For the text-containing cell, return its midpoint in (x, y) coordinate format. 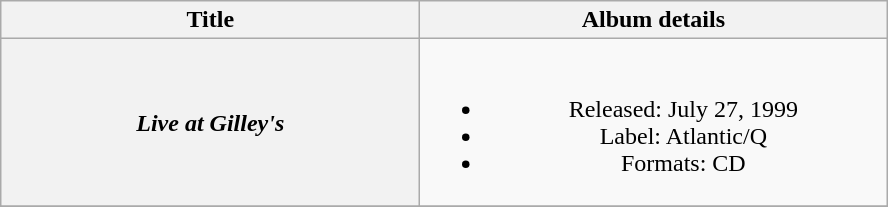
Title (210, 20)
Live at Gilley's (210, 122)
Album details (654, 20)
Released: July 27, 1999Label: Atlantic/QFormats: CD (654, 122)
